Extract the (X, Y) coordinate from the center of the cell holding the provided text.  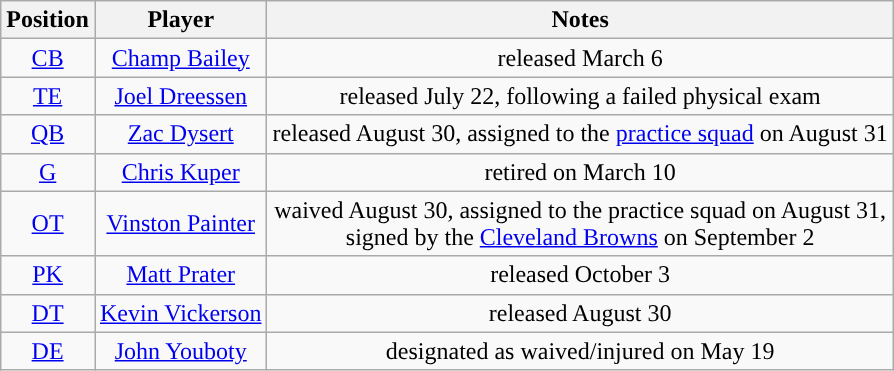
Zac Dysert (180, 134)
released March 6 (580, 58)
QB (48, 134)
Matt Prater (180, 275)
released October 3 (580, 275)
Champ Bailey (180, 58)
TE (48, 96)
retired on March 10 (580, 172)
designated as waived/injured on May 19 (580, 351)
PK (48, 275)
DT (48, 313)
released August 30, assigned to the practice squad on August 31 (580, 134)
released August 30 (580, 313)
CB (48, 58)
Chris Kuper (180, 172)
Kevin Vickerson (180, 313)
OT (48, 224)
Position (48, 20)
DE (48, 351)
Joel Dreessen (180, 96)
G (48, 172)
John Youboty (180, 351)
Player (180, 20)
Vinston Painter (180, 224)
Notes (580, 20)
released July 22, following a failed physical exam (580, 96)
waived August 30, assigned to the practice squad on August 31,signed by the Cleveland Browns on September 2 (580, 224)
